Locate the cell with the specified text and output its [x, y] center coordinate. 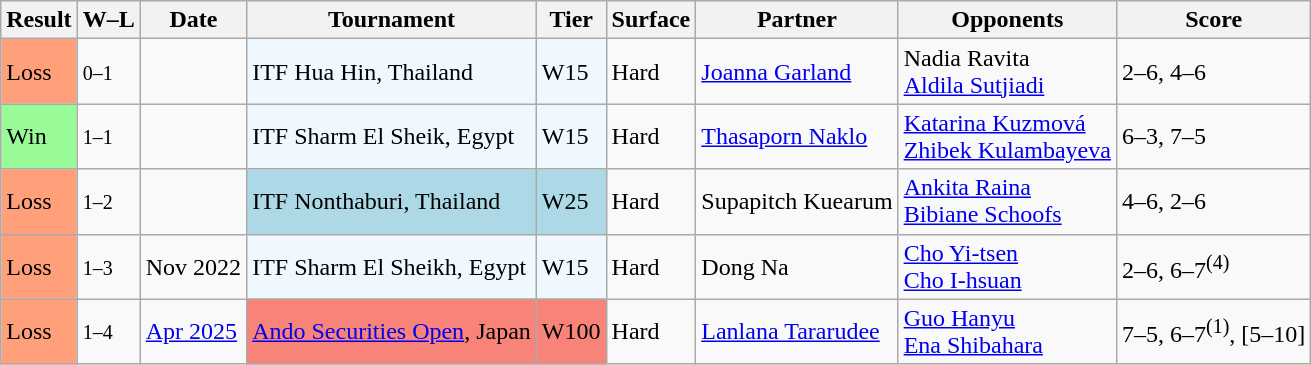
ITF Nonthaburi, Thailand [392, 202]
Lanlana Tararudee [797, 332]
7–5, 6–7(1), [5–10] [1213, 332]
Nov 2022 [193, 266]
2–6, 6–7(4) [1213, 266]
1–2 [108, 202]
Supapitch Kuearum [797, 202]
0–1 [108, 72]
1–3 [108, 266]
Guo Hanyu Ena Shibahara [1007, 332]
6–3, 7–5 [1213, 136]
Win [39, 136]
Result [39, 20]
Opponents [1007, 20]
Thasaporn Naklo [797, 136]
Date [193, 20]
4–6, 2–6 [1213, 202]
ITF Sharm El Sheik, Egypt [392, 136]
W25 [571, 202]
Tournament [392, 20]
ITF Sharm El Sheikh, Egypt [392, 266]
Dong Na [797, 266]
W–L [108, 20]
Ankita Raina Bibiane Schoofs [1007, 202]
2–6, 4–6 [1213, 72]
Katarina Kuzmová Zhibek Kulambayeva [1007, 136]
Surface [651, 20]
Nadia Ravita Aldila Sutjiadi [1007, 72]
Cho Yi-tsen Cho I-hsuan [1007, 266]
1–4 [108, 332]
ITF Hua Hin, Thailand [392, 72]
1–1 [108, 136]
Tier [571, 20]
W100 [571, 332]
Score [1213, 20]
Partner [797, 20]
Joanna Garland [797, 72]
Ando Securities Open, Japan [392, 332]
Apr 2025 [193, 332]
